Find where the given text appears and provide that cell's center as (X, Y) coordinate. 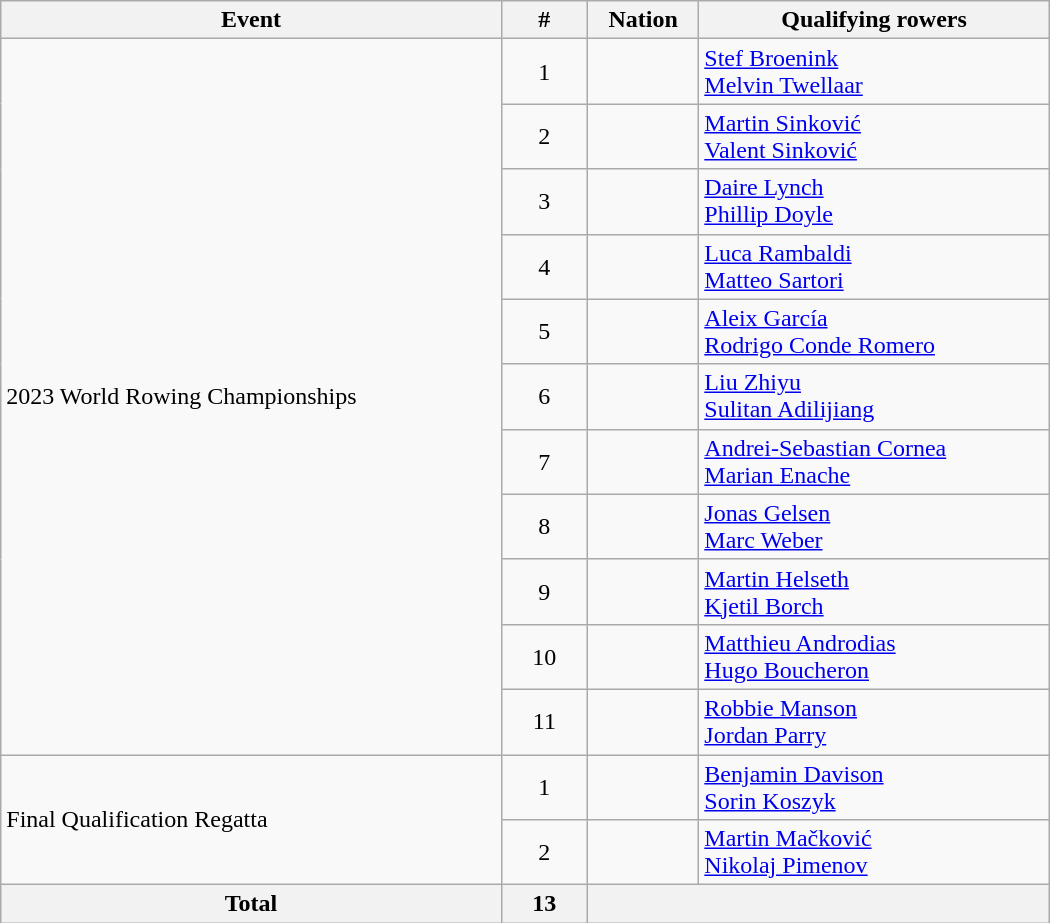
Total (252, 904)
3 (544, 202)
Liu ZhiyuSulitan Adilijiang (874, 396)
4 (544, 266)
Aleix GarcíaRodrigo Conde Romero (874, 332)
Stef BroeninkMelvin Twellaar (874, 72)
6 (544, 396)
Benjamin DavisonSorin Koszyk (874, 786)
5 (544, 332)
9 (544, 592)
Nation (642, 20)
Event (252, 20)
2023 World Rowing Championships (252, 397)
Martin SinkovićValent Sinković (874, 136)
Qualifying rowers (874, 20)
Daire LynchPhillip Doyle (874, 202)
Final Qualification Regatta (252, 819)
Andrei-Sebastian CorneaMarian Enache (874, 462)
Robbie MansonJordan Parry (874, 722)
10 (544, 656)
8 (544, 526)
Jonas GelsenMarc Weber (874, 526)
Martin MačkovićNikolaj Pimenov (874, 852)
Luca RambaldiMatteo Sartori (874, 266)
11 (544, 722)
13 (544, 904)
Matthieu AndrodiasHugo Boucheron (874, 656)
7 (544, 462)
Martin HelsethKjetil Borch (874, 592)
# (544, 20)
